Determine the [x, y] coordinate at the center of the cell enclosing the given text.  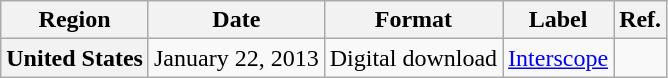
Ref. [640, 20]
Region [75, 20]
Interscope [558, 58]
United States [75, 58]
Digital download [413, 58]
January 22, 2013 [236, 58]
Date [236, 20]
Format [413, 20]
Label [558, 20]
